Extract the (X, Y) coordinate from the center of the cell holding the provided text.  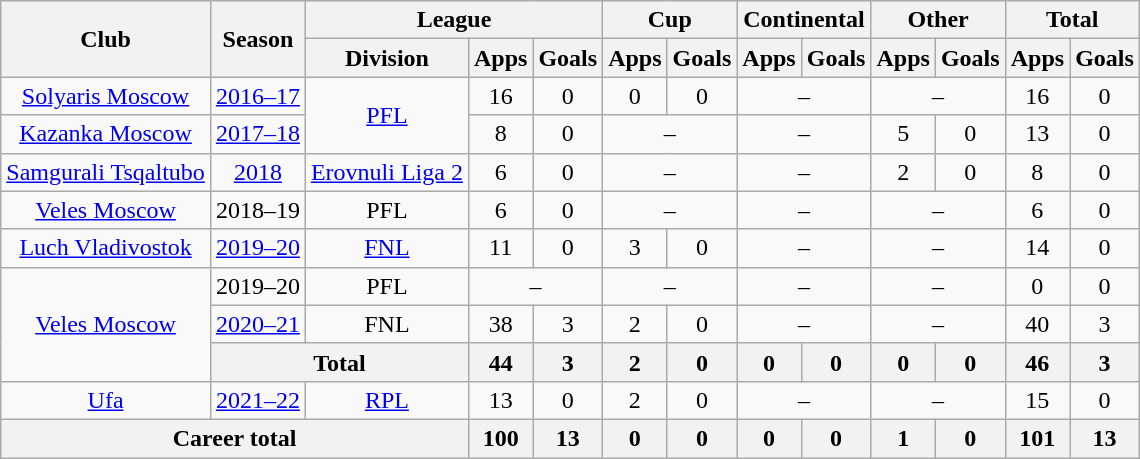
15 (1037, 400)
101 (1037, 438)
2018–19 (258, 210)
44 (500, 362)
Samgurali Tsqaltubo (106, 172)
League (454, 20)
2016–17 (258, 96)
2018 (258, 172)
Erovnuli Liga 2 (386, 172)
Season (258, 39)
Division (386, 58)
Ufa (106, 400)
40 (1037, 324)
Career total (235, 438)
Solyaris Moscow (106, 96)
14 (1037, 248)
11 (500, 248)
Kazanka Moscow (106, 134)
1 (903, 438)
2020–21 (258, 324)
Continental (804, 20)
2017–18 (258, 134)
Luch Vladivostok (106, 248)
38 (500, 324)
Cup (670, 20)
100 (500, 438)
Other (938, 20)
2021–22 (258, 400)
46 (1037, 362)
RPL (386, 400)
Club (106, 39)
5 (903, 134)
